Locate the cell with the specified text and output its [x, y] center coordinate. 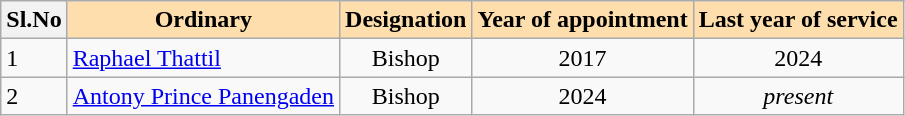
present [798, 96]
Sl.No [34, 20]
2 [34, 96]
Ordinary [203, 20]
Year of appointment [582, 20]
1 [34, 58]
Last year of service [798, 20]
2017 [582, 58]
Designation [406, 20]
Antony Prince Panengaden [203, 96]
Raphael Thattil [203, 58]
